Capture the cell that displays the provided text and extract its (x, y) central coordinate. 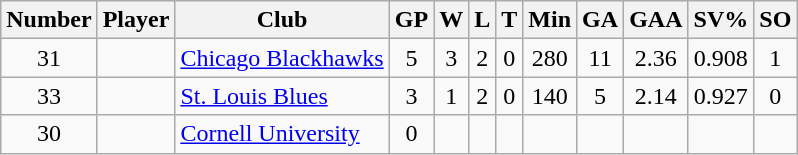
St. Louis Blues (282, 96)
31 (49, 58)
SV% (721, 20)
Player (136, 20)
30 (49, 134)
0.908 (721, 58)
Club (282, 20)
11 (600, 58)
Min (550, 20)
SO (776, 20)
T (510, 20)
2.14 (656, 96)
Chicago Blackhawks (282, 58)
Number (49, 20)
33 (49, 96)
2.36 (656, 58)
140 (550, 96)
W (452, 20)
GA (600, 20)
GAA (656, 20)
Cornell University (282, 134)
0.927 (721, 96)
L (482, 20)
280 (550, 58)
GP (411, 20)
